Extract the (X, Y) coordinate from the center of the cell holding the provided text.  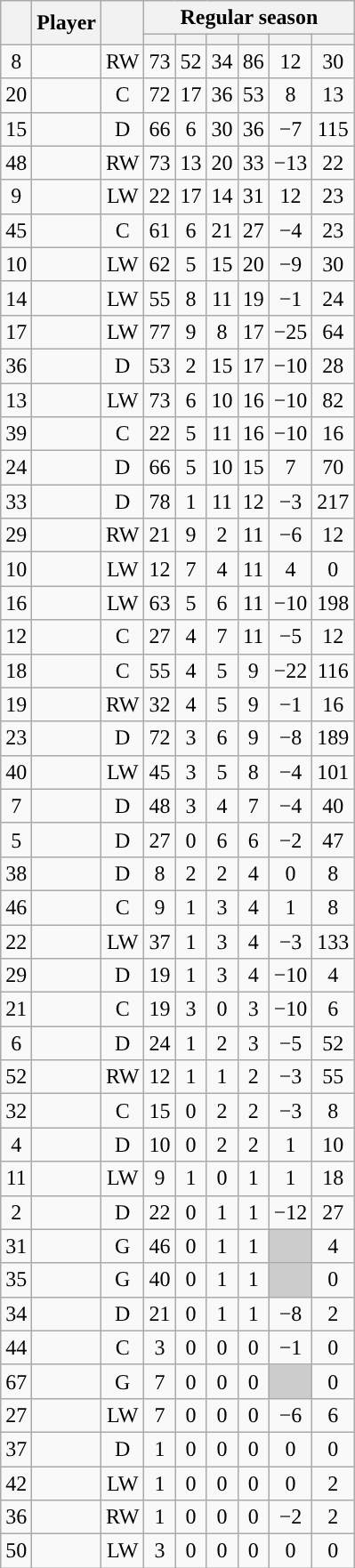
−25 (290, 332)
86 (253, 61)
28 (333, 366)
217 (333, 502)
133 (333, 942)
−9 (290, 264)
−13 (290, 163)
67 (16, 1381)
−7 (290, 129)
189 (333, 738)
50 (16, 1551)
77 (160, 332)
−22 (290, 671)
47 (333, 840)
61 (160, 230)
82 (333, 399)
115 (333, 129)
62 (160, 264)
39 (16, 434)
−12 (290, 1212)
64 (333, 332)
Player (67, 23)
78 (160, 502)
70 (333, 468)
116 (333, 671)
44 (16, 1347)
198 (333, 603)
101 (333, 772)
42 (16, 1483)
38 (16, 873)
63 (160, 603)
Regular season (249, 18)
35 (16, 1280)
